Provide the (x, y) coordinate of the cell's center where the given text is located.  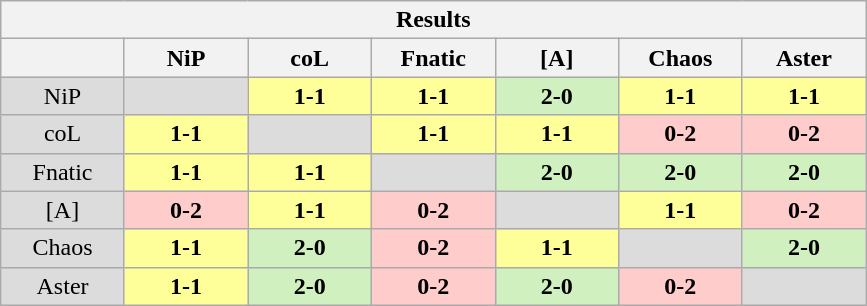
Results (434, 20)
